Return the (X, Y) coordinate for the center point of the cell that contains the specified text.  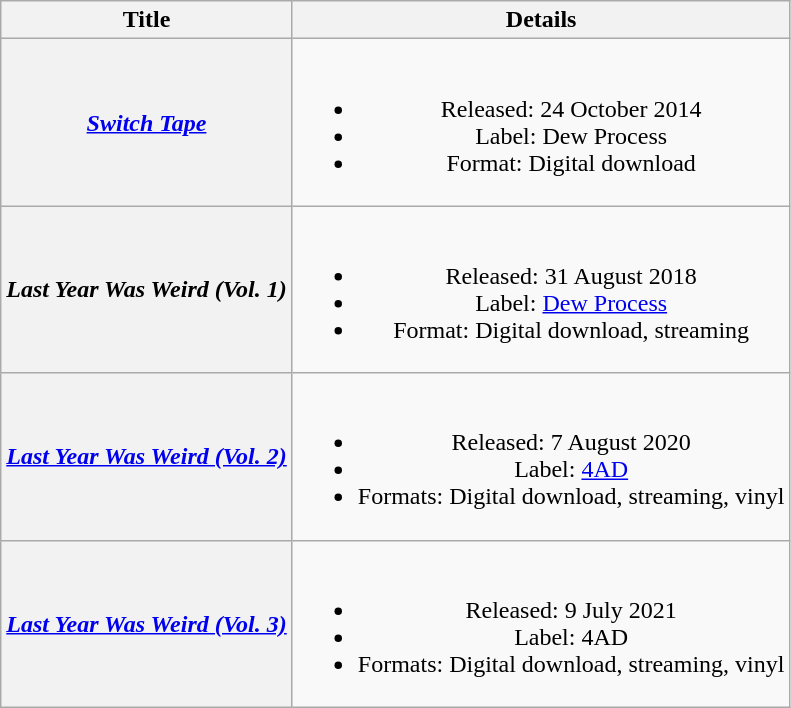
Last Year Was Weird (Vol. 1) (147, 290)
Released: 31 August 2018Label: Dew ProcessFormat: Digital download, streaming (541, 290)
Released: 24 October 2014Label: Dew ProcessFormat: Digital download (541, 122)
Released: 7 August 2020Label: 4ADFormats: Digital download, streaming, vinyl (541, 456)
Released: 9 July 2021Label: 4ADFormats: Digital download, streaming, vinyl (541, 624)
Title (147, 20)
Details (541, 20)
Last Year Was Weird (Vol. 2) (147, 456)
Last Year Was Weird (Vol. 3) (147, 624)
Switch Tape (147, 122)
